Identify which cell holds the provided text, then report its (X, Y) central coordinate. 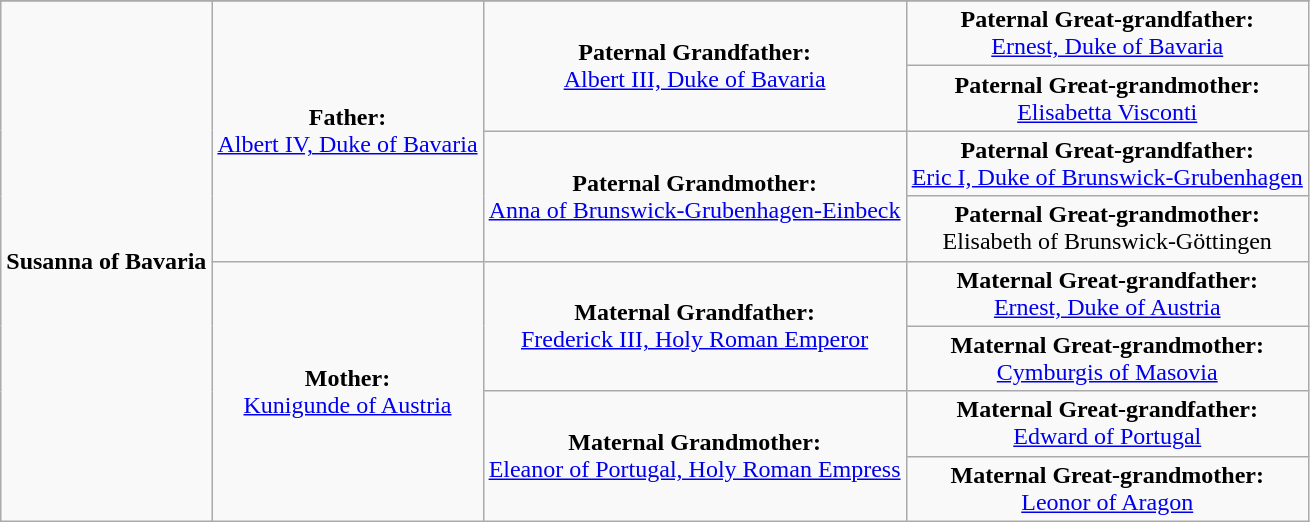
Paternal Great-grandfather:Eric I, Duke of Brunswick-Grubenhagen (1107, 164)
Paternal Great-grandmother:Elisabetta Visconti (1107, 98)
Maternal Great-grandmother:Cymburgis of Masovia (1107, 358)
Paternal Grandfather:Albert III, Duke of Bavaria (694, 66)
Mother:Kunigunde of Austria (348, 391)
Paternal Grandmother:Anna of Brunswick-Grubenhagen-Einbeck (694, 196)
Maternal Grandfather:Frederick III, Holy Roman Emperor (694, 326)
Paternal Great-grandfather:Ernest, Duke of Bavaria (1107, 34)
Father:Albert IV, Duke of Bavaria (348, 131)
Maternal Grandmother:Eleanor of Portugal, Holy Roman Empress (694, 456)
Maternal Great-grandfather:Ernest, Duke of Austria (1107, 294)
Maternal Great-grandfather:Edward of Portugal (1107, 424)
Maternal Great-grandmother:Leonor of Aragon (1107, 488)
Paternal Great-grandmother:Elisabeth of Brunswick-Göttingen (1107, 228)
Susanna of Bavaria (106, 261)
